Capture the cell that displays the provided text and extract its [x, y] central coordinate. 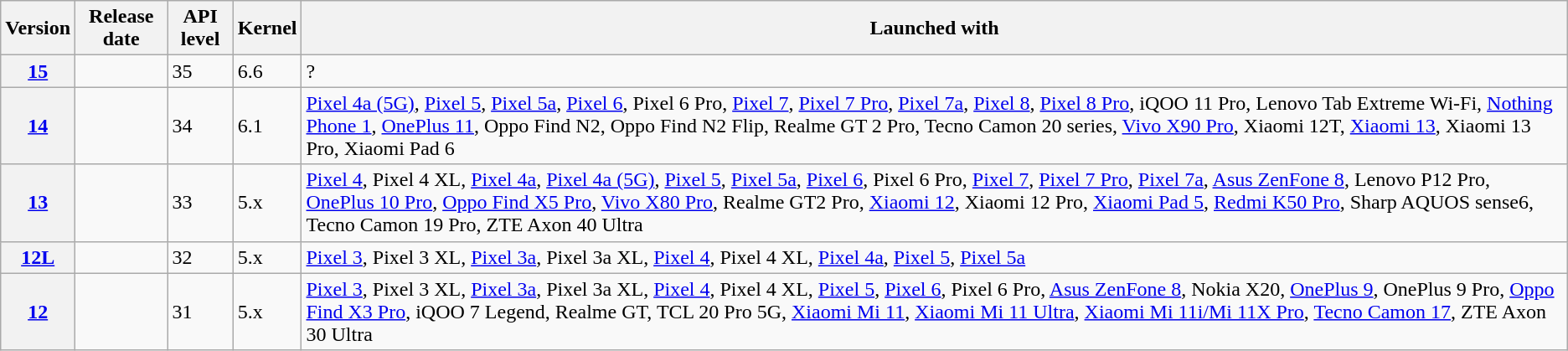
13 [39, 203]
32 [200, 257]
Release date [121, 28]
35 [200, 71]
? [935, 71]
33 [200, 203]
12 [39, 312]
6.1 [267, 126]
Launched with [935, 28]
Pixel 3, Pixel 3 XL, Pixel 3a, Pixel 3a XL, Pixel 4, Pixel 4 XL, Pixel 4a, Pixel 5, Pixel 5a [935, 257]
15 [39, 71]
API level [200, 28]
14 [39, 126]
6.6 [267, 71]
31 [200, 312]
34 [200, 126]
Kernel [267, 28]
Version [39, 28]
12L [39, 257]
